Provide the [x, y] coordinate of the cell's center where the given text is located.  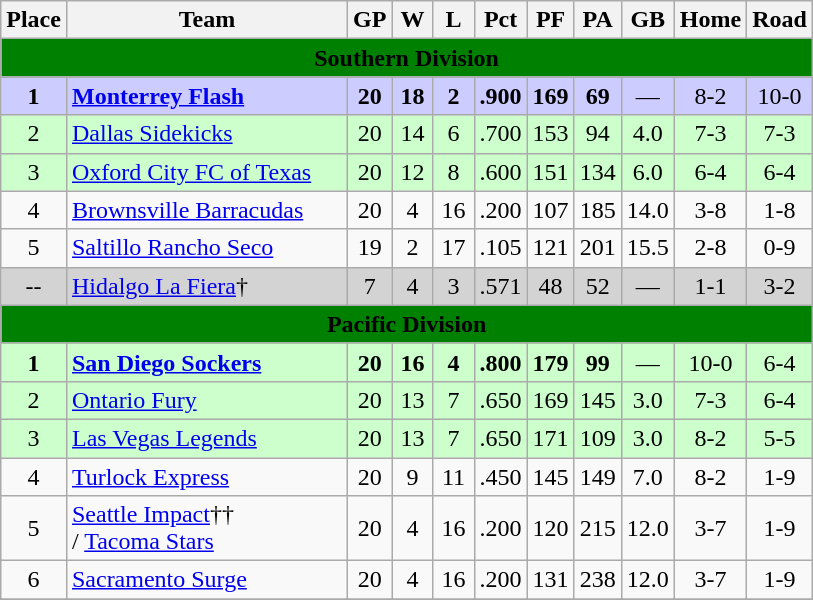
Las Vegas Legends [206, 438]
Pacific Division [407, 324]
18 [412, 96]
.800 [500, 362]
201 [598, 248]
69 [598, 96]
238 [598, 580]
Ontario Fury [206, 400]
Road [780, 20]
1-1 [710, 286]
L [454, 20]
W [412, 20]
120 [550, 528]
.700 [500, 134]
19 [370, 248]
185 [598, 210]
Hidalgo La Fiera† [206, 286]
2-8 [710, 248]
107 [550, 210]
GP [370, 20]
4.0 [648, 134]
11 [454, 477]
Pct [500, 20]
109 [598, 438]
52 [598, 286]
Saltillo Rancho Seco [206, 248]
94 [598, 134]
48 [550, 286]
Oxford City FC of Texas [206, 172]
-- [34, 286]
PA [598, 20]
Seattle Impact††/ Tacoma Stars [206, 528]
151 [550, 172]
1-8 [780, 210]
PF [550, 20]
.900 [500, 96]
0-9 [780, 248]
3-8 [710, 210]
215 [598, 528]
179 [550, 362]
Monterrey Flash [206, 96]
12 [412, 172]
121 [550, 248]
.105 [500, 248]
171 [550, 438]
149 [598, 477]
.600 [500, 172]
15.5 [648, 248]
7.0 [648, 477]
Sacramento Surge [206, 580]
5-5 [780, 438]
GB [648, 20]
3-2 [780, 286]
6.0 [648, 172]
Brownsville Barracudas [206, 210]
14 [412, 134]
153 [550, 134]
14.0 [648, 210]
Place [34, 20]
8 [454, 172]
Turlock Express [206, 477]
134 [598, 172]
Home [710, 20]
Dallas Sidekicks [206, 134]
.571 [500, 286]
99 [598, 362]
131 [550, 580]
Team [206, 20]
17 [454, 248]
Southern Division [407, 58]
9 [412, 477]
San Diego Sockers [206, 362]
.450 [500, 477]
